Return the [X, Y] coordinate for the center point of the cell that contains the specified text.  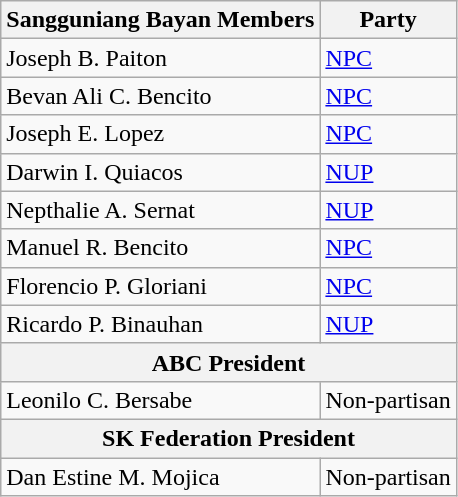
Nepthalie A. Sernat [160, 210]
Dan Estine M. Mojica [160, 477]
Darwin I. Quiacos [160, 172]
Florencio P. Gloriani [160, 286]
Leonilo C. Bersabe [160, 400]
Joseph E. Lopez [160, 134]
Bevan Ali C. Bencito [160, 96]
Party [388, 20]
SK Federation President [228, 438]
Joseph B. Paiton [160, 58]
Ricardo P. Binauhan [160, 324]
Manuel R. Bencito [160, 248]
ABC President [228, 362]
Sangguniang Bayan Members [160, 20]
